Find where the given text appears and provide that cell's center as (x, y) coordinate. 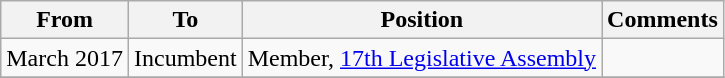
Member, 17th Legislative Assembly (422, 58)
March 2017 (65, 58)
From (65, 20)
Comments (663, 20)
Incumbent (185, 58)
To (185, 20)
Position (422, 20)
